Provide the [X, Y] coordinate of the cell's center where the given text is located.  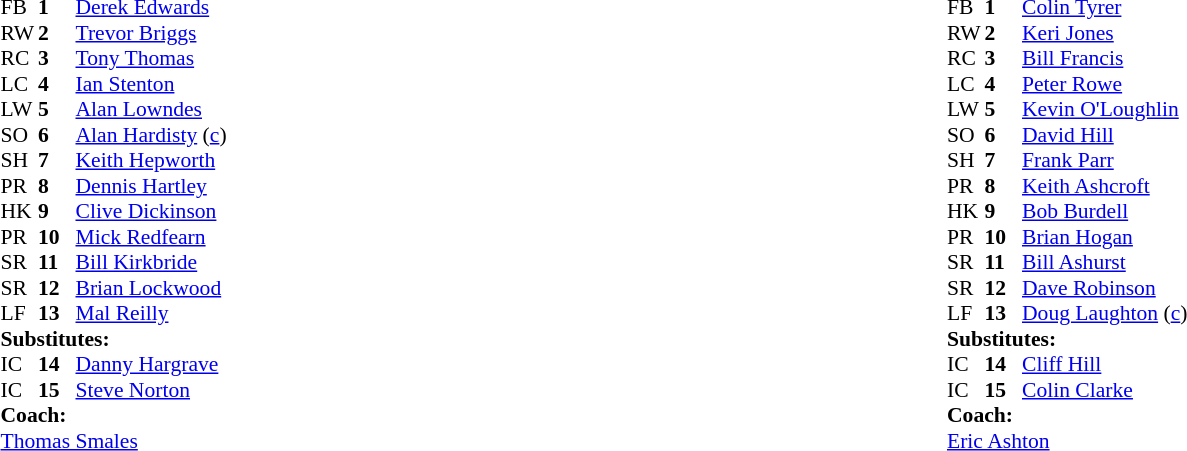
David Hill [1104, 135]
Brian Lockwood [152, 288]
Trevor Briggs [152, 33]
Bill Ashurst [1104, 263]
Tony Thomas [152, 59]
Danny Hargrave [152, 365]
Frank Parr [1104, 161]
Colin Clarke [1104, 390]
Keith Hepworth [152, 161]
Keri Jones [1104, 33]
Bill Kirkbride [152, 263]
Dave Robinson [1104, 288]
Steve Norton [152, 390]
Keith Ashcroft [1104, 186]
Doug Laughton (c) [1104, 313]
Bill Francis [1104, 59]
Peter Rowe [1104, 84]
Cliff Hill [1104, 365]
Mick Redfearn [152, 237]
Ian Stenton [152, 84]
Alan Lowndes [152, 109]
Brian Hogan [1104, 237]
Alan Hardisty (c) [152, 135]
Kevin O'Loughlin [1104, 109]
Clive Dickinson [152, 211]
Bob Burdell [1104, 211]
Mal Reilly [152, 313]
Dennis Hartley [152, 186]
